Determine the [X, Y] coordinate at the center of the cell enclosing the given text.  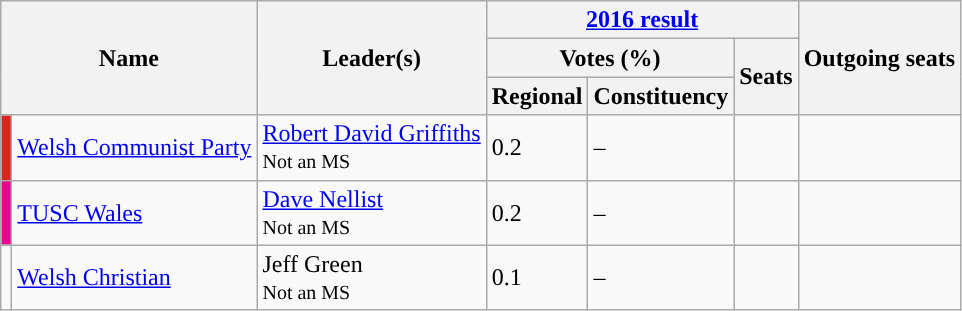
TUSC Wales [134, 212]
0.1 [537, 278]
2016 result [642, 20]
Welsh Christian [134, 278]
Leader(s) [372, 58]
Constituency [661, 96]
Seats [766, 77]
Dave NellistNot an MS [372, 212]
Robert David GriffithsNot an MS [372, 148]
Regional [537, 96]
Welsh Communist Party [134, 148]
Jeff GreenNot an MS [372, 278]
Name [129, 58]
Votes (%) [610, 58]
Outgoing seats [879, 58]
